Extract the [x, y] coordinate from the center of the cell holding the provided text.  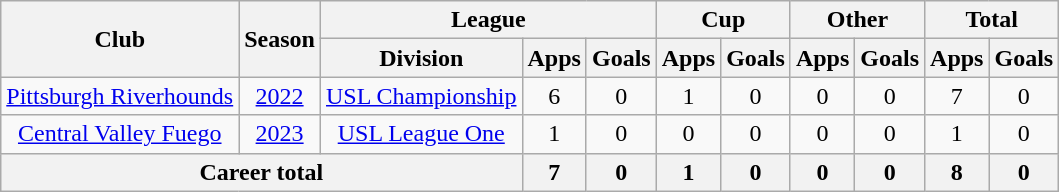
Career total [262, 172]
USL League One [421, 134]
Central Valley Fuego [120, 134]
2022 [280, 96]
8 [957, 172]
6 [554, 96]
Other [857, 20]
Division [421, 58]
League [488, 20]
Cup [723, 20]
Club [120, 39]
USL Championship [421, 96]
2023 [280, 134]
Season [280, 39]
Pittsburgh Riverhounds [120, 96]
Total [992, 20]
